Determine the [x, y] coordinate at the center of the cell enclosing the given text.  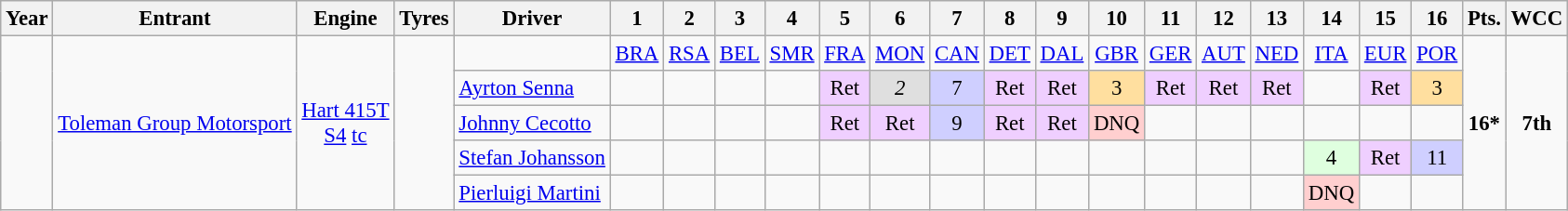
16* [1484, 124]
ITA [1332, 54]
BEL [740, 54]
12 [1224, 19]
Entrant [175, 19]
6 [900, 19]
Engine [346, 19]
DAL [1062, 54]
Hart 415TS4 tc [346, 124]
13 [1276, 19]
14 [1332, 19]
10 [1117, 19]
FRA [844, 54]
NED [1276, 54]
RSA [690, 54]
Johnny Cecotto [532, 124]
Pts. [1484, 19]
SMR [792, 54]
CAN [958, 54]
16 [1438, 19]
Year [27, 19]
Pierluigi Martini [532, 193]
5 [844, 19]
8 [1010, 19]
Tyres [424, 19]
Toleman Group Motorsport [175, 124]
15 [1386, 19]
GER [1171, 54]
MON [900, 54]
Driver [532, 19]
7th [1536, 124]
GBR [1117, 54]
Stefan Johansson [532, 158]
EUR [1386, 54]
POR [1438, 54]
BRA [636, 54]
Ayrton Senna [532, 88]
1 [636, 19]
WCC [1536, 19]
AUT [1224, 54]
DET [1010, 54]
